Output the [X, Y] coordinate of the center of the cell containing the given text.  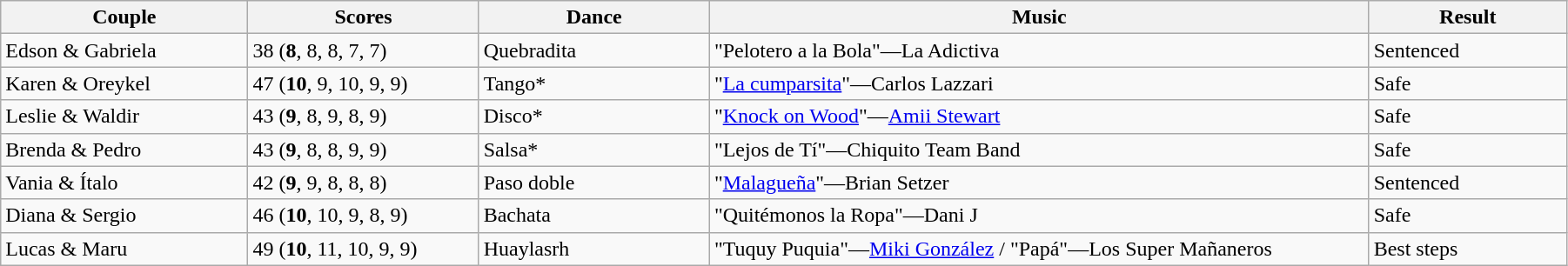
47 (10, 9, 10, 9, 9) [364, 83]
Brenda & Pedro [124, 150]
Paso doble [593, 183]
"Lejos de Tí"—Chiquito Team Band [1039, 150]
43 (9, 8, 9, 8, 9) [364, 116]
Music [1039, 17]
Edson & Gabriela [124, 50]
Huaylasrh [593, 249]
"Malagueña"—Brian Setzer [1039, 183]
49 (10, 11, 10, 9, 9) [364, 249]
Leslie & Waldir [124, 116]
"Pelotero a la Bola"—La Adictiva [1039, 50]
43 (9, 8, 8, 9, 9) [364, 150]
Result [1467, 17]
Couple [124, 17]
"Quitémonos la Ropa"—Dani J [1039, 216]
Dance [593, 17]
46 (10, 10, 9, 8, 9) [364, 216]
Salsa* [593, 150]
Vania & Ítalo [124, 183]
38 (8, 8, 8, 7, 7) [364, 50]
"Tuquy Puquia"—Miki González / "Papá"—Los Super Mañaneros [1039, 249]
"Knock on Wood"—Amii Stewart [1039, 116]
Bachata [593, 216]
Quebradita [593, 50]
Scores [364, 17]
Diana & Sergio [124, 216]
Best steps [1467, 249]
Tango* [593, 83]
Disco* [593, 116]
Lucas & Maru [124, 249]
Karen & Oreykel [124, 83]
"La cumparsita"—Carlos Lazzari [1039, 83]
42 (9, 9, 8, 8, 8) [364, 183]
